Search for the cell housing the specified text and yield its [X, Y] center coordinate. 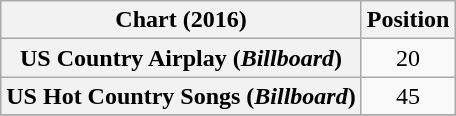
US Country Airplay (Billboard) [181, 58]
45 [408, 96]
Position [408, 20]
US Hot Country Songs (Billboard) [181, 96]
Chart (2016) [181, 20]
20 [408, 58]
